For the text-containing cell, return its midpoint in (x, y) coordinate format. 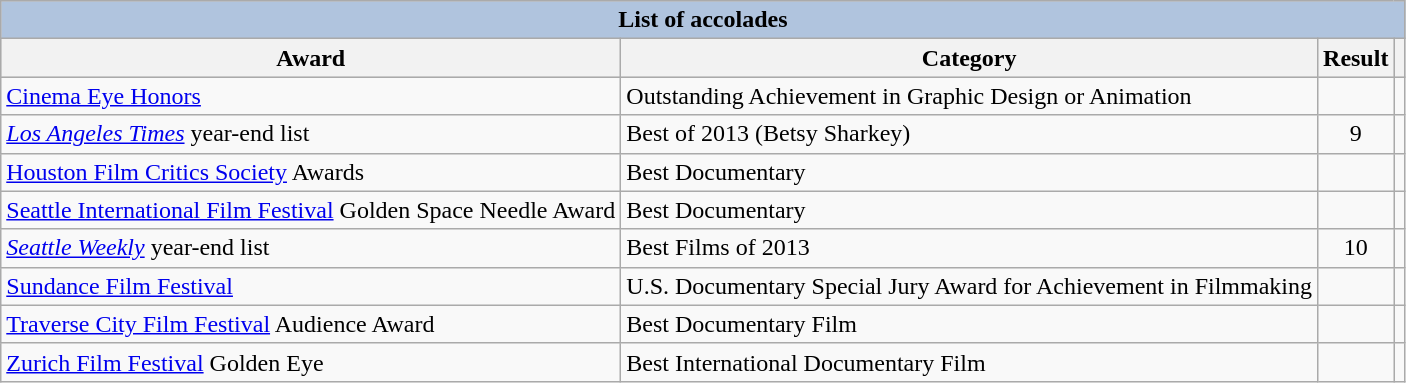
U.S. Documentary Special Jury Award for Achievement in Filmmaking (970, 286)
Sundance Film Festival (311, 286)
Houston Film Critics Society Awards (311, 172)
List of accolades (703, 20)
Best Documentary Film (970, 324)
Zurich Film Festival Golden Eye (311, 362)
Best International Documentary Film (970, 362)
Result (1356, 58)
Cinema Eye Honors (311, 96)
Seattle Weekly year-end list (311, 248)
Outstanding Achievement in Graphic Design or Animation (970, 96)
Category (970, 58)
Traverse City Film Festival Audience Award (311, 324)
10 (1356, 248)
Award (311, 58)
Best Films of 2013 (970, 248)
Best of 2013 (Betsy Sharkey) (970, 134)
Los Angeles Times year-end list (311, 134)
9 (1356, 134)
Seattle International Film Festival Golden Space Needle Award (311, 210)
